Provide the [X, Y] coordinate of the cell's center where the given text is located.  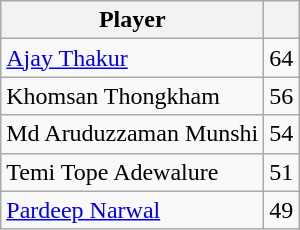
Temi Tope Adewalure [132, 172]
54 [282, 134]
49 [282, 210]
Ajay Thakur [132, 58]
51 [282, 172]
56 [282, 96]
Khomsan Thongkham [132, 96]
Player [132, 20]
Md Aruduzzaman Munshi [132, 134]
Pardeep Narwal [132, 210]
64 [282, 58]
